For the text-containing cell, return its midpoint in [x, y] coordinate format. 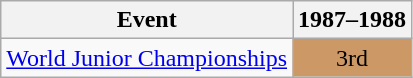
Event [147, 20]
1987–1988 [352, 20]
World Junior Championships [147, 58]
3rd [352, 58]
